Pinpoint the cell where the given text exists, returning its [x, y] midpoint coordinate. 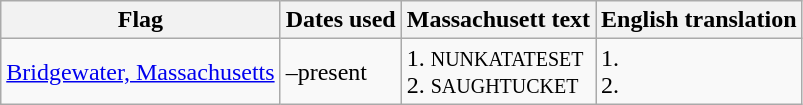
1. NUNKATATESET2. SAUGHTUCKET [498, 72]
English translation [699, 20]
–present [340, 72]
1. 2. [699, 72]
Dates used [340, 20]
Bridgewater, Massachusetts [140, 72]
Massachusett text [498, 20]
Flag [140, 20]
